Search for the cell housing the specified text and yield its [x, y] center coordinate. 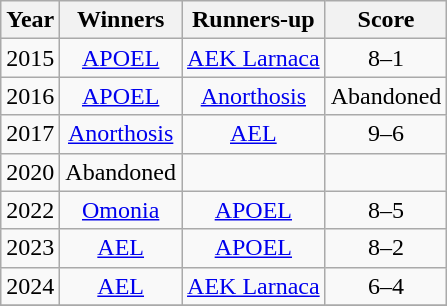
2016 [30, 96]
2017 [30, 134]
2020 [30, 172]
2022 [30, 210]
8–5 [386, 210]
6–4 [386, 286]
Omonia [121, 210]
2024 [30, 286]
2023 [30, 248]
8–1 [386, 58]
Runners-up [254, 20]
Score [386, 20]
2015 [30, 58]
Winners [121, 20]
8–2 [386, 248]
9–6 [386, 134]
Year [30, 20]
